Output the (x, y) coordinate of the center of the cell containing the given text.  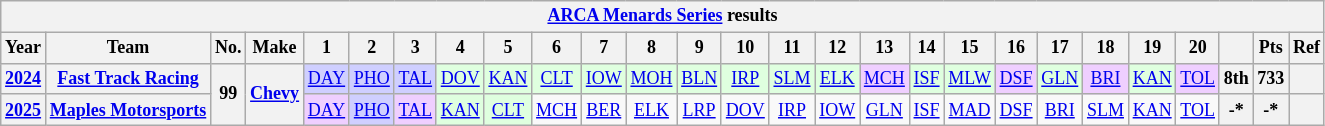
Make (275, 48)
2 (372, 48)
13 (885, 48)
15 (970, 48)
Pts (1271, 48)
Chevy (275, 94)
4 (460, 48)
BLN (700, 78)
Fast Track Racing (128, 78)
MOH (652, 78)
16 (1016, 48)
BER (604, 110)
99 (228, 94)
2025 (24, 110)
8th (1236, 78)
17 (1060, 48)
MAD (970, 110)
14 (926, 48)
LRP (700, 110)
10 (745, 48)
ARCA Menards Series results (663, 16)
8 (652, 48)
Maples Motorsports (128, 110)
9 (700, 48)
Ref (1307, 48)
7 (604, 48)
733 (1271, 78)
18 (1106, 48)
11 (792, 48)
20 (1198, 48)
No. (228, 48)
1 (326, 48)
6 (557, 48)
3 (415, 48)
12 (838, 48)
MLW (970, 78)
19 (1152, 48)
Team (128, 48)
5 (508, 48)
Year (24, 48)
2024 (24, 78)
